Detect which cell encompasses the target text, then output its (x, y) center coordinate. 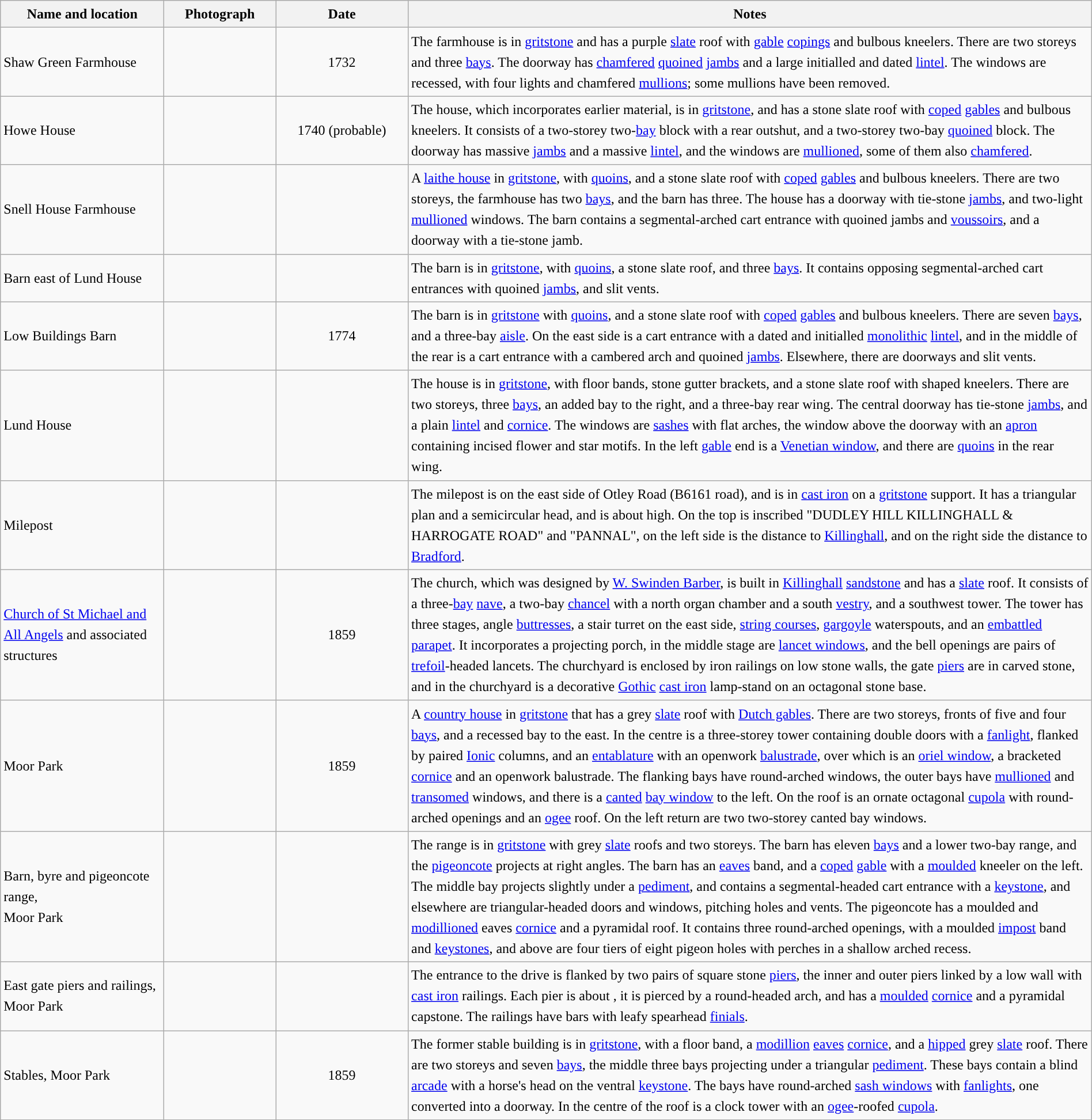
Lund House (82, 425)
Howe House (82, 130)
Shaw Green Farmhouse (82, 62)
1774 (342, 336)
1732 (342, 62)
Moor Park (82, 766)
Milepost (82, 525)
Stables, Moor Park (82, 1076)
Photograph (220, 14)
Barn east of Lund House (82, 278)
Date (342, 14)
Church of St Michael and All Angels and associated structures (82, 635)
Name and location (82, 14)
East gate piers and railings, Moor Park (82, 996)
Barn, byre and pigeoncote range,Moor Park (82, 896)
Snell House Farmhouse (82, 210)
Low Buildings Barn (82, 336)
Notes (750, 14)
1740 (probable) (342, 130)
